For the text-containing cell, return its midpoint in [X, Y] coordinate format. 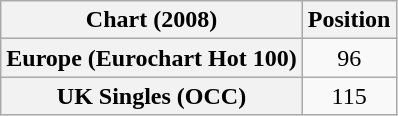
115 [349, 96]
UK Singles (OCC) [152, 96]
96 [349, 58]
Europe (Eurochart Hot 100) [152, 58]
Position [349, 20]
Chart (2008) [152, 20]
